Detect which cell encompasses the target text, then output its [X, Y] center coordinate. 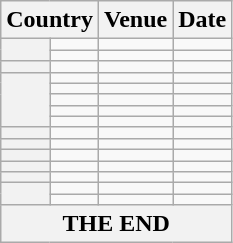
THE END [116, 224]
Date [202, 20]
Country [50, 20]
Venue [135, 20]
